Identify which cell holds the provided text, then report its [x, y] central coordinate. 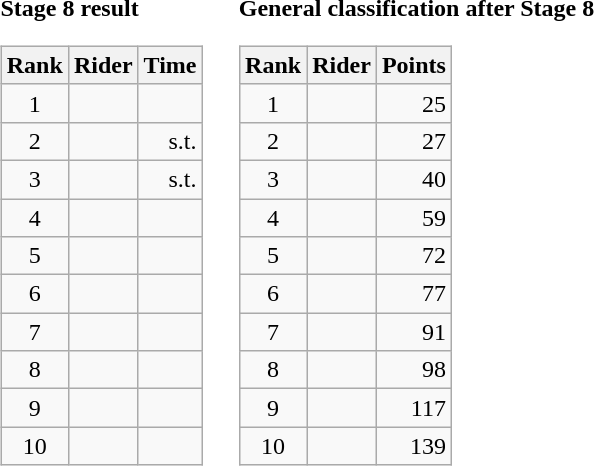
Points [414, 65]
25 [414, 103]
40 [414, 179]
91 [414, 332]
117 [414, 408]
72 [414, 256]
77 [414, 294]
98 [414, 370]
Time [170, 65]
139 [414, 446]
27 [414, 141]
59 [414, 217]
